Detect which cell encompasses the target text, then output its [x, y] center coordinate. 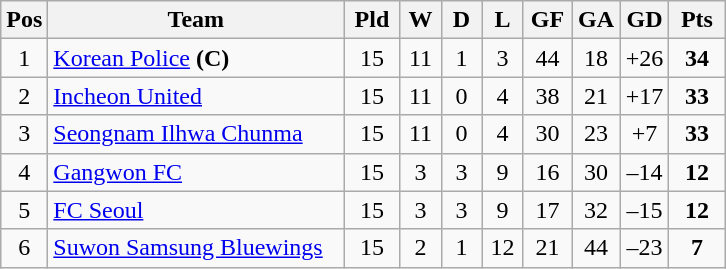
7 [697, 248]
Gangwon FC [196, 172]
GF [548, 20]
+7 [644, 134]
16 [548, 172]
5 [24, 210]
+17 [644, 96]
32 [596, 210]
L [502, 20]
W [420, 20]
6 [24, 248]
Team [196, 20]
17 [548, 210]
D [462, 20]
Korean Police (C) [196, 58]
+26 [644, 58]
Incheon United [196, 96]
Pts [697, 20]
Pos [24, 20]
Pld [372, 20]
Suwon Samsung Bluewings [196, 248]
–23 [644, 248]
–14 [644, 172]
–15 [644, 210]
38 [548, 96]
23 [596, 134]
GD [644, 20]
FC Seoul [196, 210]
Seongnam Ilhwa Chunma [196, 134]
34 [697, 58]
18 [596, 58]
GA [596, 20]
